Return the (X, Y) coordinate for the center point of the cell that contains the specified text.  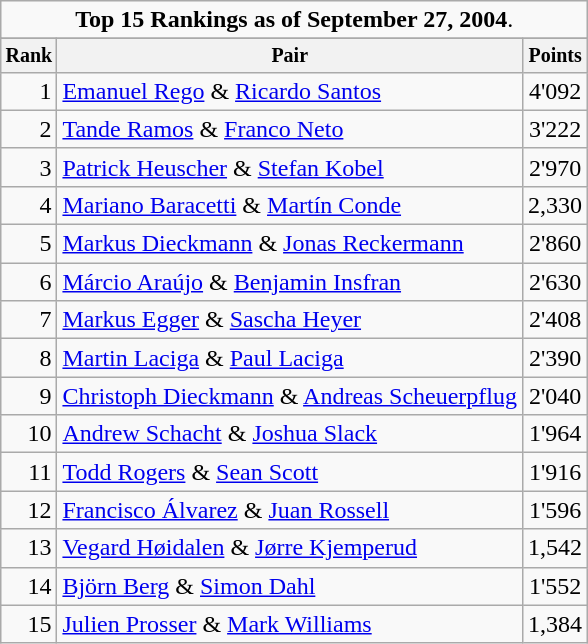
12 (29, 510)
1'596 (556, 510)
Todd Rogers & Sean Scott (290, 472)
Markus Dieckmann & Jonas Reckermann (290, 244)
Francisco Álvarez & Juan Rossell (290, 510)
Patrick Heuscher & Stefan Kobel (290, 167)
2'390 (556, 358)
Christoph Dieckmann & Andreas Scheuerpflug (290, 396)
4'092 (556, 91)
Björn Berg & Simon Dahl (290, 586)
3 (29, 167)
1'552 (556, 586)
9 (29, 396)
1'964 (556, 434)
13 (29, 548)
14 (29, 586)
10 (29, 434)
Márcio Araújo & Benjamin Insfran (290, 282)
Pair (290, 56)
8 (29, 358)
Rank (29, 56)
Vegard Høidalen & Jørre Kjemperud (290, 548)
Tande Ramos & Franco Neto (290, 129)
1 (29, 91)
11 (29, 472)
15 (29, 624)
Emanuel Rego & Ricardo Santos (290, 91)
7 (29, 320)
1'916 (556, 472)
6 (29, 282)
2'408 (556, 320)
3'222 (556, 129)
2'040 (556, 396)
5 (29, 244)
4 (29, 205)
Top 15 Rankings as of September 27, 2004. (294, 20)
Points (556, 56)
Martin Laciga & Paul Laciga (290, 358)
2,330 (556, 205)
Markus Egger & Sascha Heyer (290, 320)
2'970 (556, 167)
1,384 (556, 624)
2'860 (556, 244)
Andrew Schacht & Joshua Slack (290, 434)
2'630 (556, 282)
Julien Prosser & Mark Williams (290, 624)
2 (29, 129)
1,542 (556, 548)
Mariano Baracetti & Martín Conde (290, 205)
